Provide the (X, Y) coordinate of the cell's center where the given text is located.  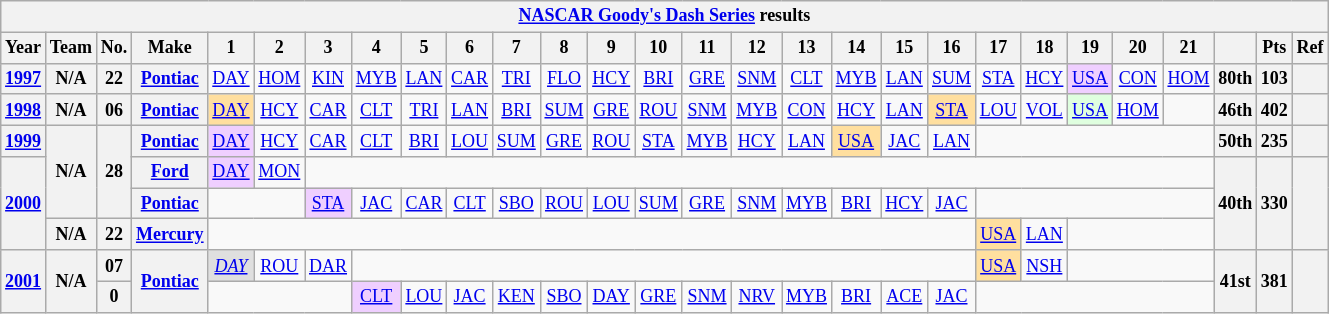
Team (70, 48)
07 (114, 266)
10 (659, 48)
18 (1044, 48)
DAR (328, 266)
6 (470, 48)
28 (114, 172)
14 (856, 48)
1998 (24, 110)
13 (807, 48)
40th (1236, 204)
7 (516, 48)
1997 (24, 78)
20 (1138, 48)
17 (998, 48)
9 (612, 48)
KEN (516, 296)
381 (1274, 281)
15 (904, 48)
2001 (24, 281)
11 (707, 48)
Ref (1310, 48)
06 (114, 110)
NRV (757, 296)
VOL (1044, 110)
46th (1236, 110)
3 (328, 48)
MON (280, 172)
NASCAR Goody's Dash Series results (664, 16)
2 (280, 48)
Ford (170, 172)
5 (424, 48)
Year (24, 48)
103 (1274, 78)
2000 (24, 204)
1999 (24, 140)
No. (114, 48)
50th (1236, 140)
80th (1236, 78)
NSH (1044, 266)
Pts (1274, 48)
ACE (904, 296)
KIN (328, 78)
41st (1236, 281)
FLO (564, 78)
Make (170, 48)
330 (1274, 204)
19 (1090, 48)
1 (231, 48)
Mercury (170, 234)
4 (376, 48)
16 (952, 48)
12 (757, 48)
402 (1274, 110)
21 (1188, 48)
235 (1274, 140)
8 (564, 48)
0 (114, 296)
